Scan for the cell matching the given text and deliver its [X, Y] coordinate at center. 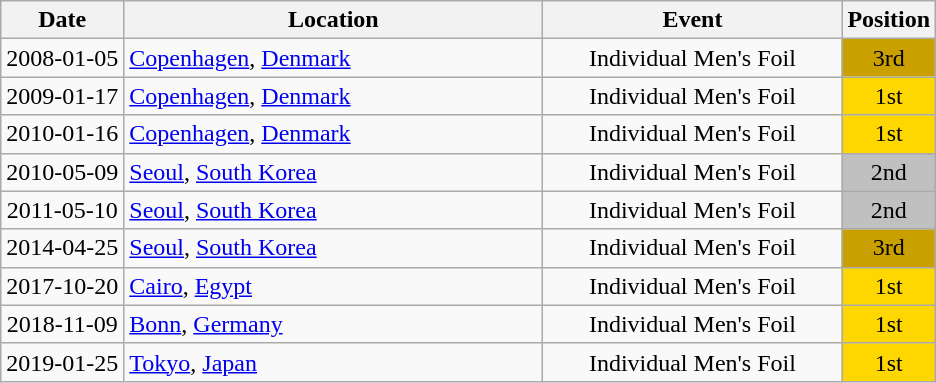
2019-01-25 [62, 362]
2010-05-09 [62, 172]
Location [334, 20]
Event [692, 20]
2008-01-05 [62, 58]
2018-11-09 [62, 324]
Bonn, Germany [334, 324]
Date [62, 20]
2011-05-10 [62, 210]
2017-10-20 [62, 286]
2014-04-25 [62, 248]
2010-01-16 [62, 134]
Position [889, 20]
Tokyo, Japan [334, 362]
Cairo, Egypt [334, 286]
2009-01-17 [62, 96]
